Identify which cell holds the provided text, then report its [x, y] central coordinate. 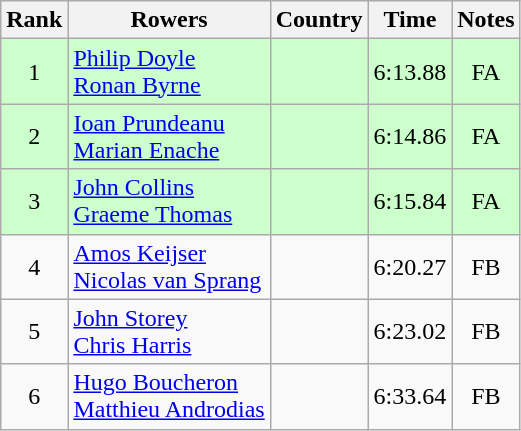
6:20.27 [410, 266]
Rowers [169, 20]
2 [34, 136]
Rank [34, 20]
Amos KeijserNicolas van Sprang [169, 266]
6:23.02 [410, 332]
John StoreyChris Harris [169, 332]
Time [410, 20]
Philip DoyleRonan Byrne [169, 72]
6:13.88 [410, 72]
6:14.86 [410, 136]
6:15.84 [410, 202]
6:33.64 [410, 396]
Ioan PrundeanuMarian Enache [169, 136]
Notes [486, 20]
Hugo BoucheronMatthieu Androdias [169, 396]
4 [34, 266]
Country [319, 20]
3 [34, 202]
1 [34, 72]
5 [34, 332]
6 [34, 396]
John CollinsGraeme Thomas [169, 202]
